Scan for the cell matching the given text and deliver its (X, Y) coordinate at center. 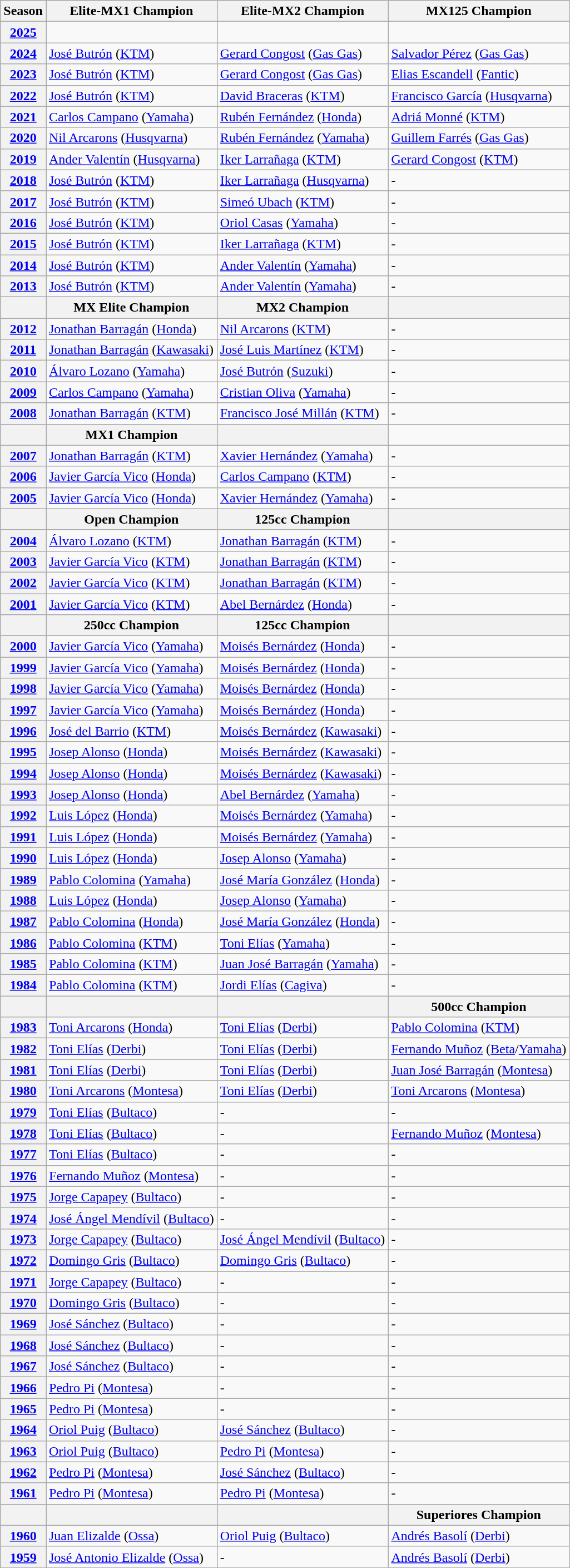
2009 (23, 392)
Juan Elizalde (Ossa) (131, 1536)
Francisco José Millán (KTM) (303, 413)
Gerard Congost (KTM) (479, 159)
1985 (23, 964)
1983 (23, 1028)
Abel Bernárdez (Yamaha) (303, 795)
Salvador Pérez (Gas Gas) (479, 53)
José Luis Martínez (KTM) (303, 350)
David Braceras (KTM) (303, 96)
Adriá Monné (KTM) (479, 117)
2015 (23, 244)
2000 (23, 647)
2024 (23, 53)
2010 (23, 371)
2002 (23, 583)
2016 (23, 223)
Toni Arcarons (Honda) (131, 1028)
1992 (23, 816)
1970 (23, 1303)
1981 (23, 1070)
1965 (23, 1409)
Open Champion (131, 519)
2005 (23, 498)
Jonathan Barragán (Honda) (131, 329)
Elias Escandell (Fantic) (479, 75)
Fernando Muñoz (Beta/Yamaha) (479, 1049)
Simeó Ubach (KTM) (303, 201)
Elite-MX2 Champion (303, 11)
1988 (23, 900)
Ander Valentín (Husqvarna) (131, 159)
1963 (23, 1451)
1986 (23, 943)
Oriol Casas (Yamaha) (303, 223)
2014 (23, 265)
1989 (23, 879)
1964 (23, 1430)
Guillem Farrés (Gas Gas) (479, 138)
2019 (23, 159)
Toni Elías (Yamaha) (303, 943)
MX125 Champion (479, 11)
MX2 Champion (303, 308)
1994 (23, 773)
Francisco García (Husqvarna) (479, 96)
1961 (23, 1493)
2017 (23, 201)
1995 (23, 752)
1999 (23, 668)
2020 (23, 138)
2008 (23, 413)
1971 (23, 1281)
1960 (23, 1536)
1972 (23, 1260)
2018 (23, 180)
1990 (23, 858)
Superiores Champion (479, 1515)
2022 (23, 96)
1973 (23, 1239)
2006 (23, 477)
Iker Larrañaga (Husqvarna) (303, 180)
1962 (23, 1472)
MX Elite Champion (131, 308)
1968 (23, 1345)
1978 (23, 1133)
1984 (23, 985)
Abel Bernárdez (Honda) (303, 604)
Elite-MX1 Champion (131, 11)
Jordi Elías (Cagiva) (303, 985)
1979 (23, 1112)
1982 (23, 1049)
Cristian Oliva (Yamaha) (303, 392)
Nil Arcarons (KTM) (303, 329)
1997 (23, 710)
2021 (23, 117)
Jonathan Barragán (Kawasaki) (131, 350)
2012 (23, 329)
José del Barrio (KTM) (131, 731)
Pablo Colomina (Yamaha) (131, 879)
1975 (23, 1197)
1998 (23, 689)
Pablo Colomina (Honda) (131, 921)
2025 (23, 32)
2003 (23, 561)
1967 (23, 1367)
2007 (23, 456)
Season (23, 11)
1974 (23, 1218)
2011 (23, 350)
Juan José Barragán (Yamaha) (303, 964)
1976 (23, 1176)
1996 (23, 731)
500cc Champion (479, 1007)
2013 (23, 287)
Álvaro Lozano (Yamaha) (131, 371)
2004 (23, 540)
250cc Champion (131, 625)
Álvaro Lozano (KTM) (131, 540)
2023 (23, 75)
1969 (23, 1324)
2001 (23, 604)
1980 (23, 1091)
Juan José Barragán (Montesa) (479, 1070)
1959 (23, 1557)
MX1 Champion (131, 435)
1993 (23, 795)
1966 (23, 1388)
Rubén Fernández (Yamaha) (303, 138)
1987 (23, 921)
Nil Arcarons (Husqvarna) (131, 138)
José Antonio Elizalde (Ossa) (131, 1557)
Rubén Fernández (Honda) (303, 117)
1977 (23, 1155)
1991 (23, 837)
José Butrón (Suzuki) (303, 371)
Carlos Campano (KTM) (303, 477)
